Identify which cell holds the provided text, then report its [X, Y] central coordinate. 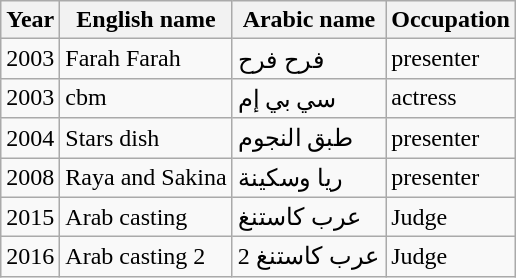
actress [451, 98]
Arab casting [146, 217]
Stars dish [146, 138]
عرب كاستنغ [309, 217]
عرب كاستنغ 2 [309, 257]
English name [146, 20]
2016 [30, 257]
طبق النجوم [309, 138]
Year [30, 20]
2004 [30, 138]
2008 [30, 178]
Occupation [451, 20]
Raya and Sakina [146, 178]
Farah Farah [146, 59]
Arabic name [309, 20]
سي بي إم [309, 98]
ريا وسكينة [309, 178]
Arab casting 2 [146, 257]
فرح فرح [309, 59]
cbm [146, 98]
2015 [30, 217]
